Return the (x, y) coordinate for the center point of the cell that contains the specified text.  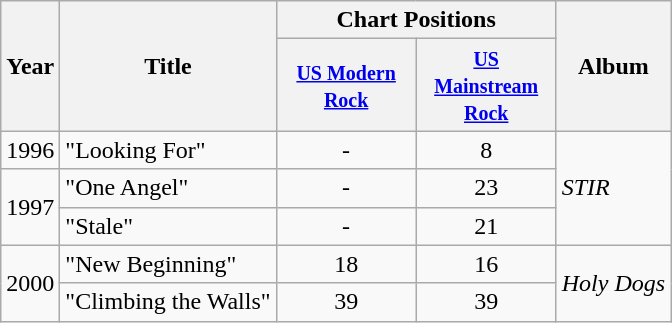
"One Angel" (168, 188)
Album (613, 66)
Holy Dogs (613, 283)
"Stale" (168, 226)
1996 (30, 150)
2000 (30, 283)
Chart Positions (416, 20)
"Looking For" (168, 150)
1997 (30, 207)
16 (486, 264)
Year (30, 66)
US Modern Rock (346, 85)
"New Beginning" (168, 264)
23 (486, 188)
US Mainstream Rock (486, 85)
18 (346, 264)
STIR (613, 188)
8 (486, 150)
"Climbing the Walls" (168, 302)
21 (486, 226)
Title (168, 66)
